Detect which cell encompasses the target text, then output its [x, y] center coordinate. 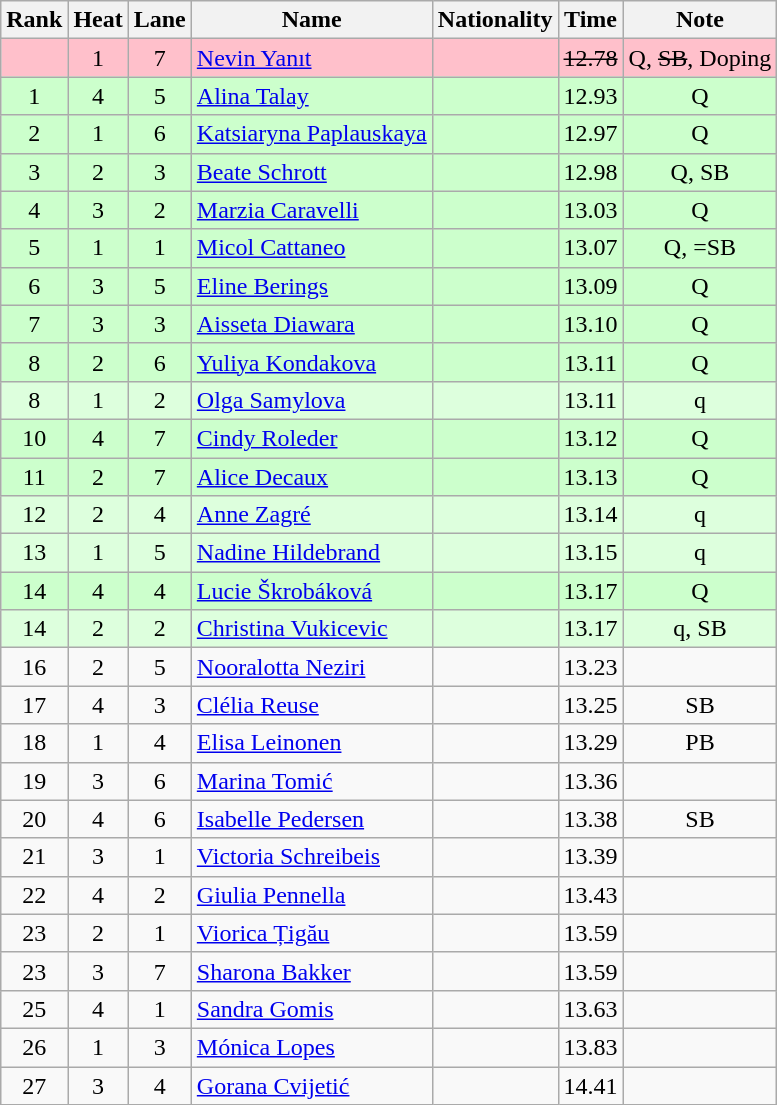
13.63 [590, 1009]
11 [34, 477]
13.83 [590, 1047]
Lane [160, 20]
10 [34, 438]
Eline Berings [312, 286]
13.23 [590, 667]
Q, SB, Doping [700, 58]
Micol Cattaneo [312, 248]
13.10 [590, 324]
25 [34, 1009]
Time [590, 20]
Elisa Leinonen [312, 743]
Katsiaryna Paplauskaya [312, 134]
Beate Schrott [312, 172]
Giulia Pennella [312, 895]
13.15 [590, 553]
12.93 [590, 96]
Marzia Caravelli [312, 210]
17 [34, 705]
13.43 [590, 895]
Nationality [495, 20]
Victoria Schreibeis [312, 857]
q, SB [700, 629]
20 [34, 819]
27 [34, 1085]
19 [34, 781]
16 [34, 667]
Clélia Reuse [312, 705]
Gorana Cvijetić [312, 1085]
PB [700, 743]
Marina Tomić [312, 781]
26 [34, 1047]
13 [34, 553]
Yuliya Kondakova [312, 362]
Olga Samylova [312, 400]
Alina Talay [312, 96]
Aisseta Diawara [312, 324]
14.41 [590, 1085]
12.97 [590, 134]
Lucie Škrobáková [312, 591]
Sharona Bakker [312, 971]
Nadine Hildebrand [312, 553]
Cindy Roleder [312, 438]
13.25 [590, 705]
Christina Vukicevic [312, 629]
18 [34, 743]
Nevin Yanıt [312, 58]
Nooralotta Neziri [312, 667]
Name [312, 20]
12.78 [590, 58]
13.36 [590, 781]
13.13 [590, 477]
Viorica Țigău [312, 933]
13.39 [590, 857]
13.03 [590, 210]
Note [700, 20]
13.38 [590, 819]
Q, =SB [700, 248]
21 [34, 857]
Isabelle Pedersen [312, 819]
Rank [34, 20]
13.09 [590, 286]
Anne Zagré [312, 515]
22 [34, 895]
12 [34, 515]
12.98 [590, 172]
13.07 [590, 248]
Q, SB [700, 172]
13.14 [590, 515]
Alice Decaux [312, 477]
13.12 [590, 438]
Heat [98, 20]
13.29 [590, 743]
Sandra Gomis [312, 1009]
Mónica Lopes [312, 1047]
